Extract the [X, Y] coordinate from the center of the cell holding the provided text.  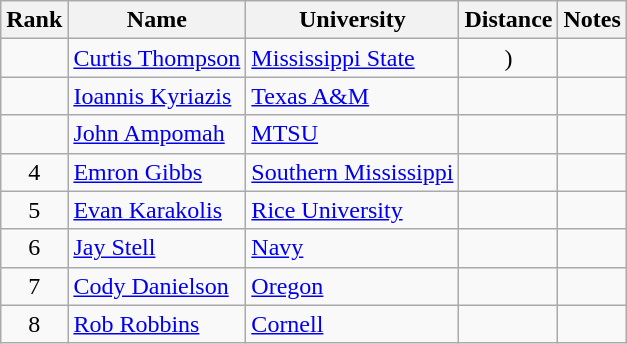
Rank [34, 20]
Navy [352, 248]
5 [34, 210]
Jay Stell [157, 248]
Ioannis Kyriazis [157, 96]
Cody Danielson [157, 286]
John Ampomah [157, 134]
Emron Gibbs [157, 172]
Evan Karakolis [157, 210]
Rice University [352, 210]
Mississippi State [352, 58]
Notes [592, 20]
) [508, 58]
University [352, 20]
Distance [508, 20]
6 [34, 248]
Texas A&M [352, 96]
Rob Robbins [157, 324]
Southern Mississippi [352, 172]
8 [34, 324]
4 [34, 172]
7 [34, 286]
Cornell [352, 324]
Oregon [352, 286]
Curtis Thompson [157, 58]
Name [157, 20]
MTSU [352, 134]
